Locate the cell with the specified text and output its [x, y] center coordinate. 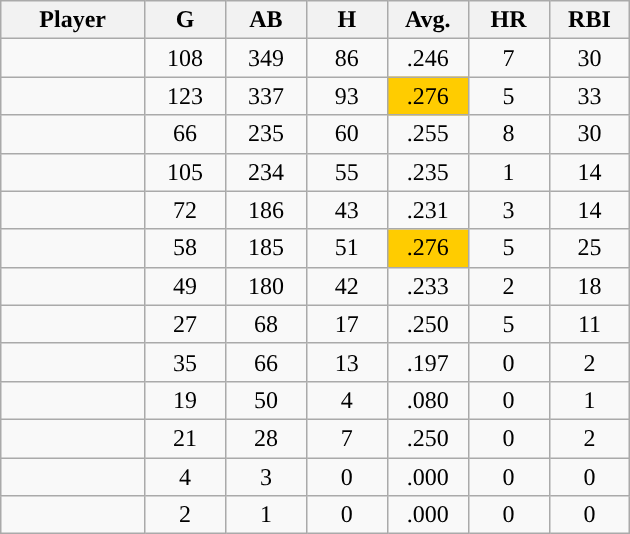
G [186, 20]
11 [590, 324]
21 [186, 438]
.231 [428, 210]
8 [508, 134]
68 [266, 324]
42 [346, 286]
86 [346, 58]
.246 [428, 58]
35 [186, 362]
.233 [428, 286]
60 [346, 134]
186 [266, 210]
123 [186, 96]
51 [346, 248]
33 [590, 96]
13 [346, 362]
93 [346, 96]
27 [186, 324]
25 [590, 248]
185 [266, 248]
108 [186, 58]
235 [266, 134]
337 [266, 96]
H [346, 20]
72 [186, 210]
17 [346, 324]
Avg. [428, 20]
AB [266, 20]
234 [266, 172]
.235 [428, 172]
28 [266, 438]
19 [186, 400]
105 [186, 172]
HR [508, 20]
.197 [428, 362]
.080 [428, 400]
43 [346, 210]
180 [266, 286]
49 [186, 286]
55 [346, 172]
RBI [590, 20]
58 [186, 248]
18 [590, 286]
Player [73, 20]
50 [266, 400]
.255 [428, 134]
349 [266, 58]
